Find where the given text appears and provide that cell's center as (x, y) coordinate. 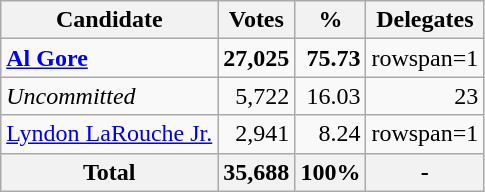
Delegates (425, 20)
16.03 (330, 96)
100% (330, 172)
Candidate (110, 20)
8.24 (330, 134)
27,025 (256, 58)
Votes (256, 20)
- (425, 172)
Al Gore (110, 58)
2,941 (256, 134)
23 (425, 96)
35,688 (256, 172)
% (330, 20)
Uncommitted (110, 96)
5,722 (256, 96)
75.73 (330, 58)
Total (110, 172)
Lyndon LaRouche Jr. (110, 134)
